Identify which cell holds the provided text, then report its [X, Y] central coordinate. 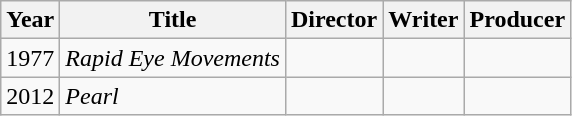
1977 [30, 58]
Rapid Eye Movements [173, 58]
Director [334, 20]
Pearl [173, 96]
2012 [30, 96]
Producer [518, 20]
Writer [424, 20]
Title [173, 20]
Year [30, 20]
